Find where the given text appears and provide that cell's center as (x, y) coordinate. 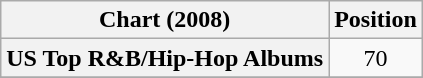
US Top R&B/Hip-Hop Albums (165, 58)
Chart (2008) (165, 20)
70 (376, 58)
Position (376, 20)
